Identify which cell holds the provided text, then report its (X, Y) central coordinate. 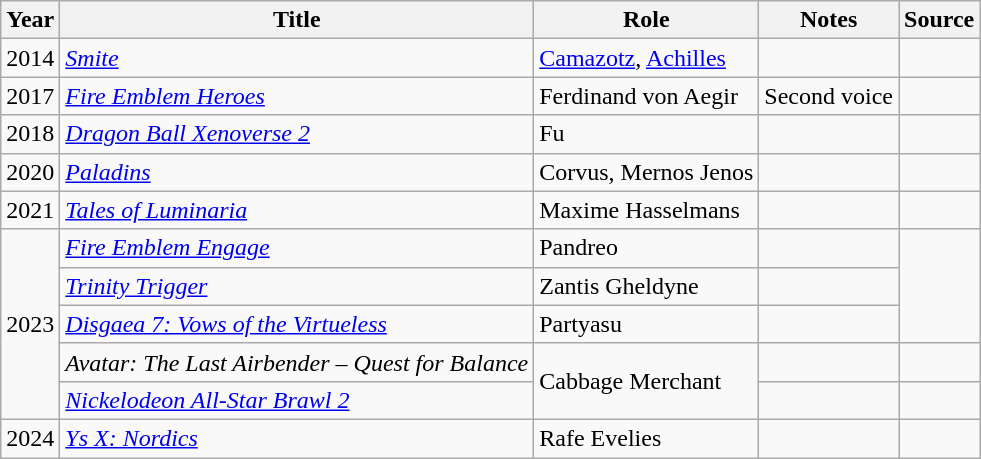
Source (938, 20)
Role (646, 20)
Title (297, 20)
Pandreo (646, 248)
Camazotz, Achilles (646, 58)
2020 (30, 172)
Paladins (297, 172)
Smite (297, 58)
Maxime Hasselmans (646, 210)
Corvus, Mernos Jenos (646, 172)
Partyasu (646, 324)
Zantis Gheldyne (646, 286)
2021 (30, 210)
Ferdinand von Aegir (646, 96)
Avatar: The Last Airbender – Quest for Balance (297, 362)
Disgaea 7: Vows of the Virtueless (297, 324)
Fire Emblem Heroes (297, 96)
Cabbage Merchant (646, 381)
Rafe Evelies (646, 438)
2017 (30, 96)
Year (30, 20)
Notes (829, 20)
Second voice (829, 96)
Tales of Luminaria (297, 210)
Dragon Ball Xenoverse 2 (297, 134)
2014 (30, 58)
2018 (30, 134)
2023 (30, 324)
Ys X: Nordics (297, 438)
Fu (646, 134)
Trinity Trigger (297, 286)
Nickelodeon All-Star Brawl 2 (297, 400)
Fire Emblem Engage (297, 248)
2024 (30, 438)
